Identify which cell holds the provided text, then report its [x, y] central coordinate. 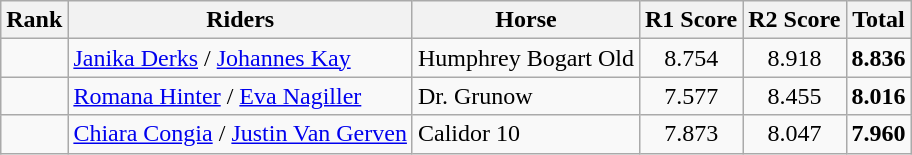
R1 Score [690, 20]
7.960 [878, 134]
Riders [240, 20]
R2 Score [794, 20]
Humphrey Bogart Old [526, 58]
8.047 [794, 134]
Dr. Grunow [526, 96]
Chiara Congia / Justin Van Gerven [240, 134]
8.918 [794, 58]
7.873 [690, 134]
8.016 [878, 96]
8.455 [794, 96]
8.836 [878, 58]
Calidor 10 [526, 134]
Romana Hinter / Eva Nagiller [240, 96]
Horse [526, 20]
8.754 [690, 58]
7.577 [690, 96]
Total [878, 20]
Rank [34, 20]
Janika Derks / Johannes Kay [240, 58]
